Determine the [X, Y] coordinate at the center of the cell enclosing the given text.  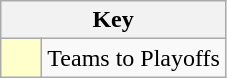
Key [114, 20]
Teams to Playoffs [134, 58]
